Identify which cell holds the provided text, then report its (x, y) central coordinate. 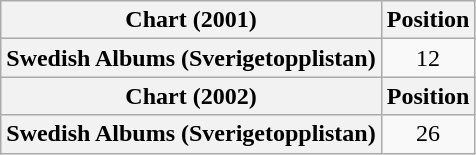
12 (428, 58)
26 (428, 134)
Chart (2001) (191, 20)
Chart (2002) (191, 96)
